Locate the cell with the specified text and output its [X, Y] center coordinate. 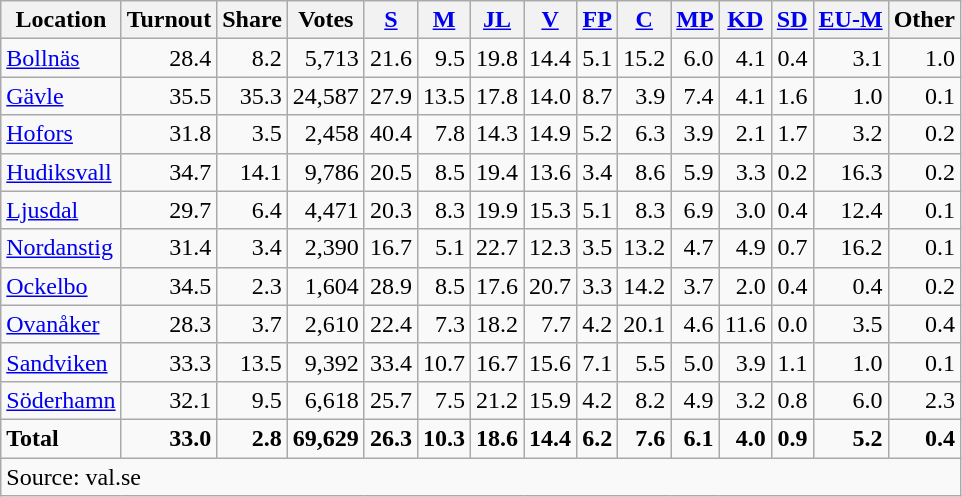
15.3 [550, 210]
7.7 [550, 324]
2,390 [326, 248]
8.7 [598, 96]
EU-M [850, 20]
0.7 [792, 248]
14.0 [550, 96]
4.6 [695, 324]
FP [598, 20]
S [390, 20]
8.6 [644, 172]
18.2 [498, 324]
28.4 [169, 58]
MP [695, 20]
11.6 [745, 324]
1.7 [792, 134]
33.3 [169, 362]
7.5 [444, 400]
28.3 [169, 324]
25.7 [390, 400]
1,604 [326, 286]
22.7 [498, 248]
1.1 [792, 362]
16.3 [850, 172]
7.8 [444, 134]
C [644, 20]
7.3 [444, 324]
M [444, 20]
Turnout [169, 20]
2.1 [745, 134]
Sandviken [61, 362]
7.6 [644, 438]
32.1 [169, 400]
2,458 [326, 134]
Other [924, 20]
26.3 [390, 438]
27.9 [390, 96]
20.7 [550, 286]
10.3 [444, 438]
5,713 [326, 58]
Votes [326, 20]
69,629 [326, 438]
24,587 [326, 96]
Hudiksvall [61, 172]
6.1 [695, 438]
Location [61, 20]
Ovanåker [61, 324]
33.0 [169, 438]
31.8 [169, 134]
0.0 [792, 324]
15.6 [550, 362]
20.3 [390, 210]
17.8 [498, 96]
13.6 [550, 172]
9,392 [326, 362]
Ockelbo [61, 286]
35.5 [169, 96]
SD [792, 20]
6.2 [598, 438]
12.4 [850, 210]
17.6 [498, 286]
15.2 [644, 58]
40.4 [390, 134]
Söderhamn [61, 400]
10.7 [444, 362]
21.2 [498, 400]
12.3 [550, 248]
18.6 [498, 438]
33.4 [390, 362]
1.6 [792, 96]
KD [745, 20]
19.8 [498, 58]
Total [61, 438]
3.1 [850, 58]
5.0 [695, 362]
6,618 [326, 400]
JL [498, 20]
14.1 [252, 172]
6.3 [644, 134]
2.8 [252, 438]
5.9 [695, 172]
19.4 [498, 172]
2.0 [745, 286]
Share [252, 20]
34.5 [169, 286]
14.2 [644, 286]
3.0 [745, 210]
7.4 [695, 96]
28.9 [390, 286]
4.7 [695, 248]
14.3 [498, 134]
5.5 [644, 362]
29.7 [169, 210]
20.5 [390, 172]
22.4 [390, 324]
13.2 [644, 248]
0.9 [792, 438]
7.1 [598, 362]
6.4 [252, 210]
20.1 [644, 324]
Bollnäs [61, 58]
31.4 [169, 248]
6.9 [695, 210]
4.0 [745, 438]
19.9 [498, 210]
16.2 [850, 248]
Ljusdal [61, 210]
4,471 [326, 210]
34.7 [169, 172]
Nordanstig [61, 248]
15.9 [550, 400]
35.3 [252, 96]
0.8 [792, 400]
V [550, 20]
21.6 [390, 58]
9,786 [326, 172]
14.9 [550, 134]
Source: val.se [481, 477]
Gävle [61, 96]
2,610 [326, 324]
Hofors [61, 134]
